Pinpoint the cell where the given text exists, returning its (X, Y) midpoint coordinate. 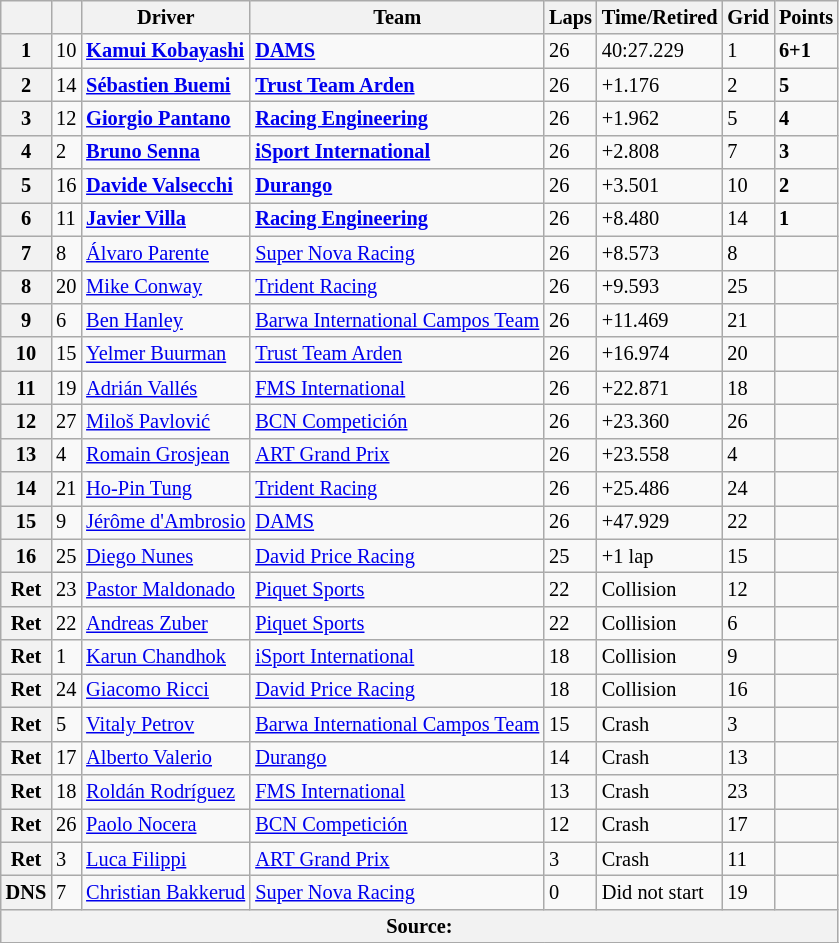
+3.501 (660, 186)
Laps (570, 17)
27 (66, 421)
Miloš Pavlović (166, 421)
Jérôme d'Ambrosio (166, 522)
+8.480 (660, 219)
Time/Retired (660, 17)
+11.469 (660, 320)
Christian Bakkerud (166, 892)
Paolo Nocera (166, 825)
Ho-Pin Tung (166, 489)
40:27.229 (660, 51)
Karun Chandhok (166, 657)
Yelmer Buurman (166, 354)
Driver (166, 17)
Kamui Kobayashi (166, 51)
Mike Conway (166, 287)
Bruno Senna (166, 152)
6+1 (806, 51)
0 (570, 892)
Luca Filippi (166, 859)
+23.360 (660, 421)
+47.929 (660, 522)
+1 lap (660, 556)
+2.808 (660, 152)
+1.176 (660, 85)
DNS (26, 892)
Álvaro Parente (166, 253)
Did not start (660, 892)
Alberto Valerio (166, 758)
+22.871 (660, 388)
Roldán Rodríguez (166, 791)
Vitaly Petrov (166, 724)
Pastor Maldonado (166, 589)
Ben Hanley (166, 320)
Team (397, 17)
Romain Grosjean (166, 455)
+16.974 (660, 354)
+23.558 (660, 455)
Sébastien Buemi (166, 85)
Giacomo Ricci (166, 690)
Grid (748, 17)
Diego Nunes (166, 556)
Points (806, 17)
Source: (420, 926)
+8.573 (660, 253)
+1.962 (660, 118)
+25.486 (660, 489)
Adrián Vallés (166, 388)
Giorgio Pantano (166, 118)
+9.593 (660, 287)
Andreas Zuber (166, 623)
Javier Villa (166, 219)
Davide Valsecchi (166, 186)
